Identify which cell holds the provided text, then report its (X, Y) central coordinate. 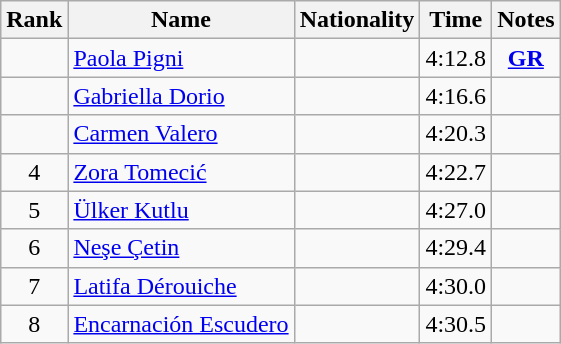
Nationality (357, 20)
Rank (34, 20)
4:20.3 (456, 134)
4:27.0 (456, 210)
Ülker Kutlu (181, 210)
4 (34, 172)
4:30.5 (456, 324)
4:22.7 (456, 172)
4:29.4 (456, 248)
Encarnación Escudero (181, 324)
Paola Pigni (181, 58)
Gabriella Dorio (181, 96)
Latifa Dérouiche (181, 286)
Time (456, 20)
4:12.8 (456, 58)
Notes (526, 20)
Name (181, 20)
7 (34, 286)
8 (34, 324)
5 (34, 210)
Carmen Valero (181, 134)
GR (526, 58)
6 (34, 248)
4:30.0 (456, 286)
Zora Tomecić (181, 172)
Neşe Çetin (181, 248)
4:16.6 (456, 96)
